Determine the (X, Y) coordinate at the center of the cell enclosing the given text.  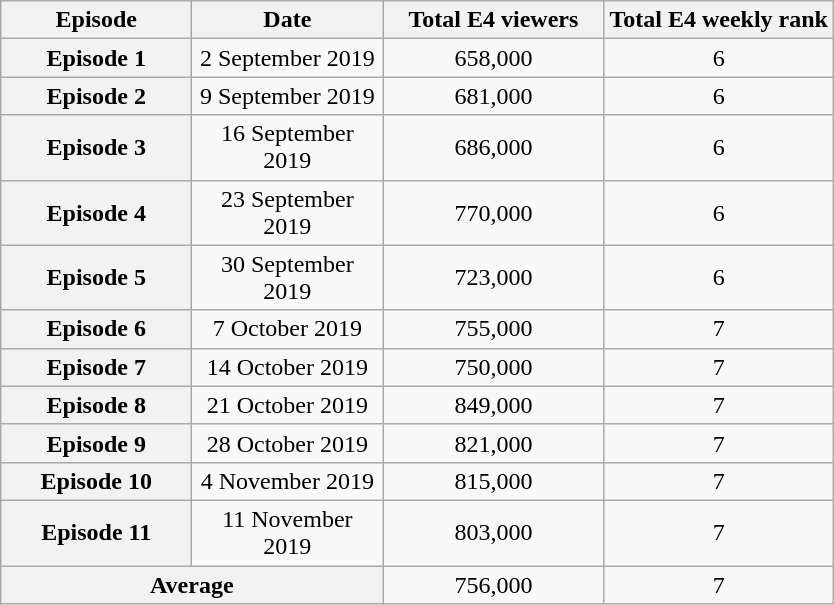
723,000 (494, 278)
Episode 9 (96, 443)
Total E4 weekly rank (719, 20)
Episode 2 (96, 96)
Episode 5 (96, 278)
803,000 (494, 532)
2 September 2019 (288, 58)
658,000 (494, 58)
849,000 (494, 405)
Total E4 viewers (494, 20)
4 November 2019 (288, 481)
Episode 3 (96, 148)
Date (288, 20)
Episode 10 (96, 481)
Episode 1 (96, 58)
Episode 8 (96, 405)
9 September 2019 (288, 96)
16 September 2019 (288, 148)
750,000 (494, 367)
23 September 2019 (288, 212)
686,000 (494, 148)
Episode 6 (96, 329)
Episode (96, 20)
Episode 7 (96, 367)
821,000 (494, 443)
7 October 2019 (288, 329)
681,000 (494, 96)
756,000 (494, 585)
30 September 2019 (288, 278)
755,000 (494, 329)
14 October 2019 (288, 367)
815,000 (494, 481)
Episode 4 (96, 212)
Average (192, 585)
21 October 2019 (288, 405)
28 October 2019 (288, 443)
11 November 2019 (288, 532)
Episode 11 (96, 532)
770,000 (494, 212)
